Identify which cell holds the provided text, then report its (x, y) central coordinate. 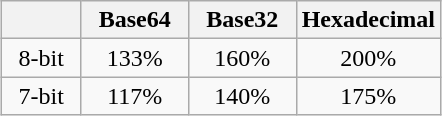
175% (368, 96)
Hexadecimal (368, 20)
Base64 (135, 20)
200% (368, 58)
160% (243, 58)
Base32 (243, 20)
7-bit (40, 96)
117% (135, 96)
140% (243, 96)
8-bit (40, 58)
133% (135, 58)
